Pinpoint the cell where the given text exists, returning its (X, Y) midpoint coordinate. 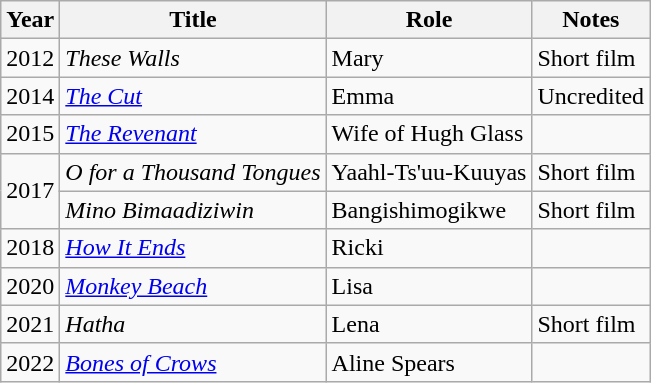
How It Ends (193, 248)
Year (30, 20)
2012 (30, 58)
Uncredited (591, 96)
Yaahl-Ts'uu-Kuuyas (429, 172)
Bangishimogikwe (429, 210)
Lisa (429, 286)
2014 (30, 96)
O for a Thousand Tongues (193, 172)
These Walls (193, 58)
Wife of Hugh Glass (429, 134)
2015 (30, 134)
Role (429, 20)
2022 (30, 362)
Hatha (193, 324)
2018 (30, 248)
Mary (429, 58)
2020 (30, 286)
Aline Spears (429, 362)
Lena (429, 324)
Emma (429, 96)
Monkey Beach (193, 286)
Title (193, 20)
2021 (30, 324)
2017 (30, 191)
Mino Bimaadiziwin (193, 210)
Notes (591, 20)
Ricki (429, 248)
The Revenant (193, 134)
Bones of Crows (193, 362)
The Cut (193, 96)
